Pinpoint the cell where the given text exists, returning its [x, y] midpoint coordinate. 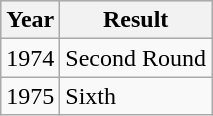
1974 [30, 58]
1975 [30, 96]
Second Round [136, 58]
Result [136, 20]
Sixth [136, 96]
Year [30, 20]
